Pinpoint the cell where the given text exists, returning its (x, y) midpoint coordinate. 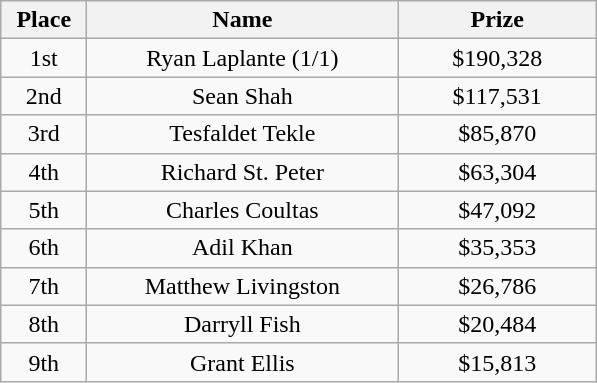
4th (44, 172)
6th (44, 248)
7th (44, 286)
Ryan Laplante (1/1) (242, 58)
Darryll Fish (242, 324)
Tesfaldet Tekle (242, 134)
$117,531 (498, 96)
$85,870 (498, 134)
$26,786 (498, 286)
$63,304 (498, 172)
Richard St. Peter (242, 172)
Name (242, 20)
$15,813 (498, 362)
Charles Coultas (242, 210)
9th (44, 362)
1st (44, 58)
Prize (498, 20)
Adil Khan (242, 248)
5th (44, 210)
8th (44, 324)
3rd (44, 134)
$20,484 (498, 324)
$35,353 (498, 248)
$47,092 (498, 210)
Matthew Livingston (242, 286)
Place (44, 20)
Sean Shah (242, 96)
2nd (44, 96)
$190,328 (498, 58)
Grant Ellis (242, 362)
